Return the (X, Y) coordinate for the center point of the cell that contains the specified text.  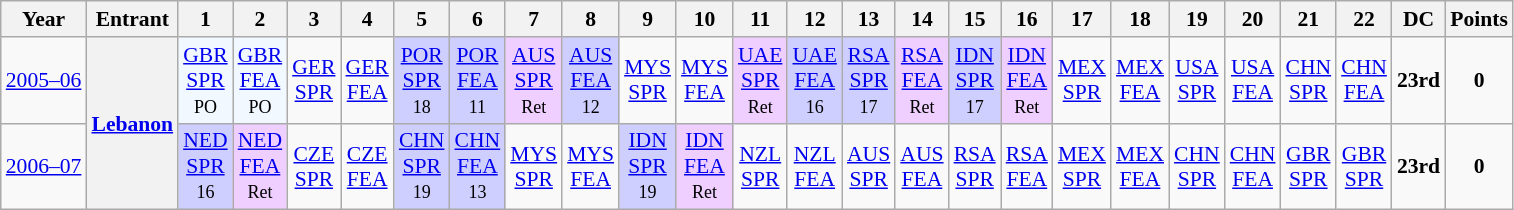
Entrant (132, 19)
DC (1418, 19)
18 (1140, 19)
7 (534, 19)
AUSSPRRet (534, 80)
IDNSPR17 (975, 80)
10 (704, 19)
3 (314, 19)
2005–06 (44, 80)
21 (1308, 19)
6 (478, 19)
22 (1364, 19)
AUSFEA12 (590, 80)
13 (868, 19)
15 (975, 19)
NZLFEA (814, 166)
RSASPR (975, 166)
9 (648, 19)
Points (1479, 19)
GBRSPRPO (206, 80)
AUSFEA (922, 166)
12 (814, 19)
RSAFEA Ret (922, 80)
NEDSPR16 (206, 166)
CHNSPR19 (422, 166)
CZEFEA (366, 166)
RSASPR17 (868, 80)
PORSPR 18 (422, 80)
16 (1027, 19)
4 (366, 19)
2006–07 (44, 166)
Year (44, 19)
RSAFEA (1027, 166)
CHNFEA13 (478, 166)
PORFEA11 (478, 80)
11 (760, 19)
UAEFEA16 (814, 80)
GBRFEAPO (260, 80)
14 (922, 19)
GERSPR (314, 80)
NZLSPR (760, 166)
5 (422, 19)
NEDFEARet (260, 166)
USAFEA (1253, 80)
USASPR (1197, 80)
UAESPR Ret (760, 80)
GERFEA (366, 80)
8 (590, 19)
IDNSPR19 (648, 166)
CZESPR (314, 166)
AUSSPR (868, 166)
17 (1082, 19)
19 (1197, 19)
1 (206, 19)
2 (260, 19)
20 (1253, 19)
Lebanon (132, 124)
